Search for the cell housing the specified text and yield its (x, y) center coordinate. 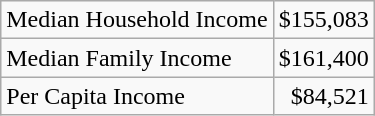
Per Capita Income (137, 96)
$84,521 (324, 96)
$161,400 (324, 58)
Median Family Income (137, 58)
$155,083 (324, 20)
Median Household Income (137, 20)
